From the cell containing the given text, extract its center point as (x, y) coordinate. 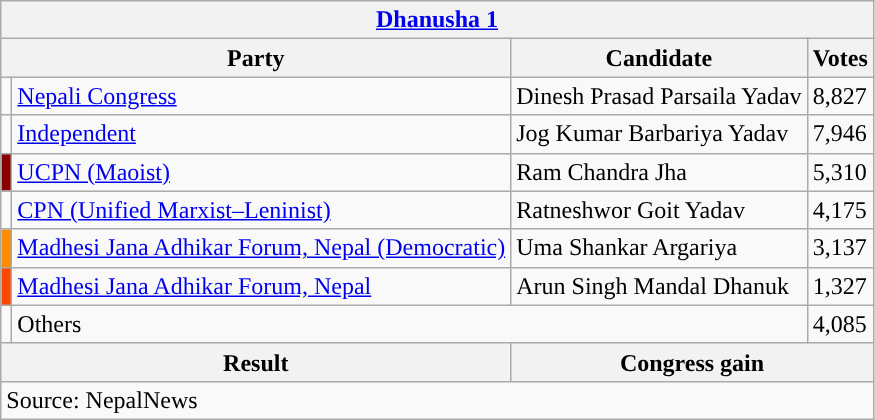
5,310 (840, 172)
Votes (840, 58)
CPN (Unified Marxist–Leninist) (262, 210)
Source: NepalNews (438, 400)
Nepali Congress (262, 96)
Ram Chandra Jha (659, 172)
1,327 (840, 286)
Dhanusha 1 (438, 20)
Jog Kumar Barbariya Yadav (659, 134)
Independent (262, 134)
Party (256, 58)
8,827 (840, 96)
Others (410, 324)
UCPN (Maoist) (262, 172)
Ratneshwor Goit Yadav (659, 210)
Madhesi Jana Adhikar Forum, Nepal (Democratic) (262, 248)
Candidate (659, 58)
4,085 (840, 324)
Congress gain (692, 362)
7,946 (840, 134)
3,137 (840, 248)
Arun Singh Mandal Dhanuk (659, 286)
Result (256, 362)
Uma Shankar Argariya (659, 248)
Madhesi Jana Adhikar Forum, Nepal (262, 286)
Dinesh Prasad Parsaila Yadav (659, 96)
4,175 (840, 210)
